Search for the cell housing the specified text and yield its [X, Y] center coordinate. 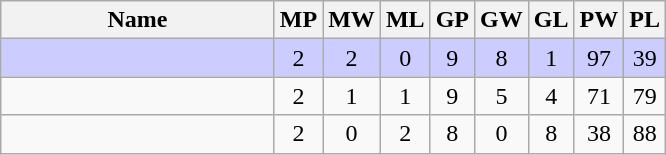
GP [452, 20]
MP [298, 20]
MW [352, 20]
79 [645, 96]
PW [599, 20]
PL [645, 20]
71 [599, 96]
GW [502, 20]
5 [502, 96]
88 [645, 134]
38 [599, 134]
4 [551, 96]
97 [599, 58]
Name [138, 20]
GL [551, 20]
ML [405, 20]
39 [645, 58]
